Extract the (x, y) coordinate from the center of the cell holding the provided text.  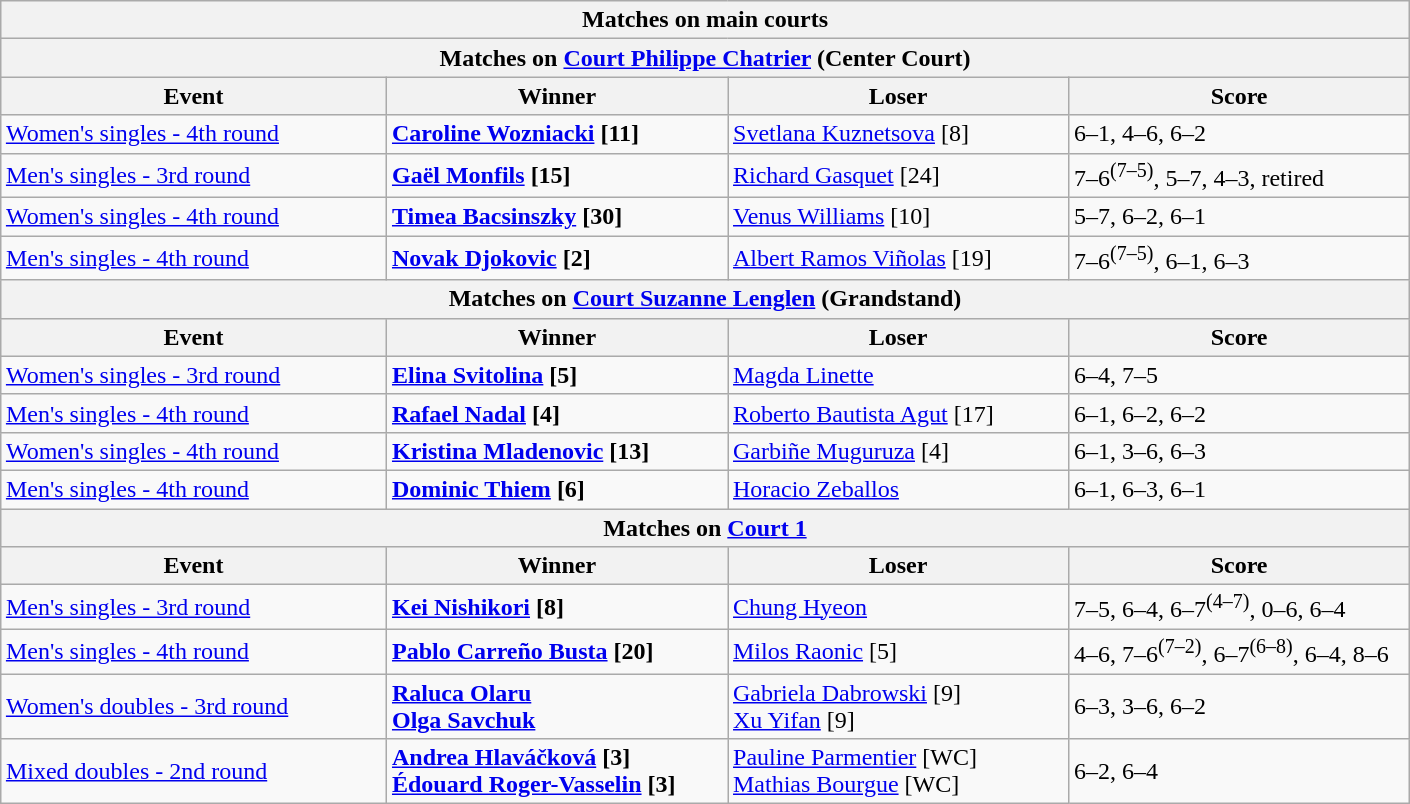
6–3, 3–6, 6–2 (1240, 706)
7–6(7–5), 6–1, 6–3 (1240, 258)
Mixed doubles - 2nd round (193, 772)
Albert Ramos Viñolas [19] (898, 258)
6–4, 7–5 (1240, 375)
6–1, 4–6, 6–2 (1240, 134)
Richard Gasquet [24] (898, 176)
Svetlana Kuznetsova [8] (898, 134)
Magda Linette (898, 375)
Gabriela Dabrowski [9] Xu Yifan [9] (898, 706)
Matches on Court 1 (704, 528)
Rafael Nadal [4] (556, 413)
Gaël Monfils [15] (556, 176)
Novak Djokovic [2] (556, 258)
6–1, 3–6, 6–3 (1240, 451)
Matches on Court Philippe Chatrier (Center Court) (704, 58)
Women's doubles - 3rd round (193, 706)
6–1, 6–2, 6–2 (1240, 413)
Venus Williams [10] (898, 217)
Matches on Court Suzanne Lenglen (Grandstand) (704, 299)
7–5, 6–4, 6–7(4–7), 0–6, 6–4 (1240, 608)
6–2, 6–4 (1240, 772)
Kei Nishikori [8] (556, 608)
7–6(7–5), 5–7, 4–3, retired (1240, 176)
6–1, 6–3, 6–1 (1240, 489)
Pablo Carreño Busta [20] (556, 652)
Andrea Hlaváčková [3] Édouard Roger-Vasselin [3] (556, 772)
Kristina Mladenovic [13] (556, 451)
Matches on main courts (704, 20)
Pauline Parmentier [WC] Mathias Bourgue [WC] (898, 772)
Elina Svitolina [5] (556, 375)
Women's singles - 3rd round (193, 375)
Roberto Bautista Agut [17] (898, 413)
Raluca Olaru Olga Savchuk (556, 706)
Caroline Wozniacki [11] (556, 134)
Garbiñe Muguruza [4] (898, 451)
Dominic Thiem [6] (556, 489)
5–7, 6–2, 6–1 (1240, 217)
Milos Raonic [5] (898, 652)
Chung Hyeon (898, 608)
4–6, 7–6(7–2), 6–7(6–8), 6–4, 8–6 (1240, 652)
Horacio Zeballos (898, 489)
Timea Bacsinszky [30] (556, 217)
